Pinpoint the cell where the given text exists, returning its [X, Y] midpoint coordinate. 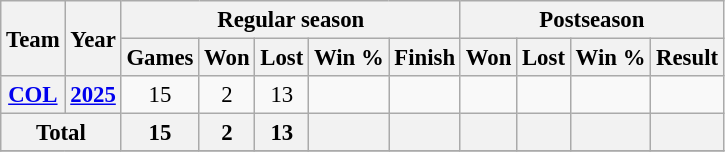
Team [33, 38]
Games [160, 58]
Postseason [592, 20]
Total [61, 133]
COL [33, 95]
2025 [93, 95]
Result [688, 58]
Year [93, 38]
Finish [424, 58]
Regular season [290, 20]
